Determine the (X, Y) coordinate at the center of the cell enclosing the given text.  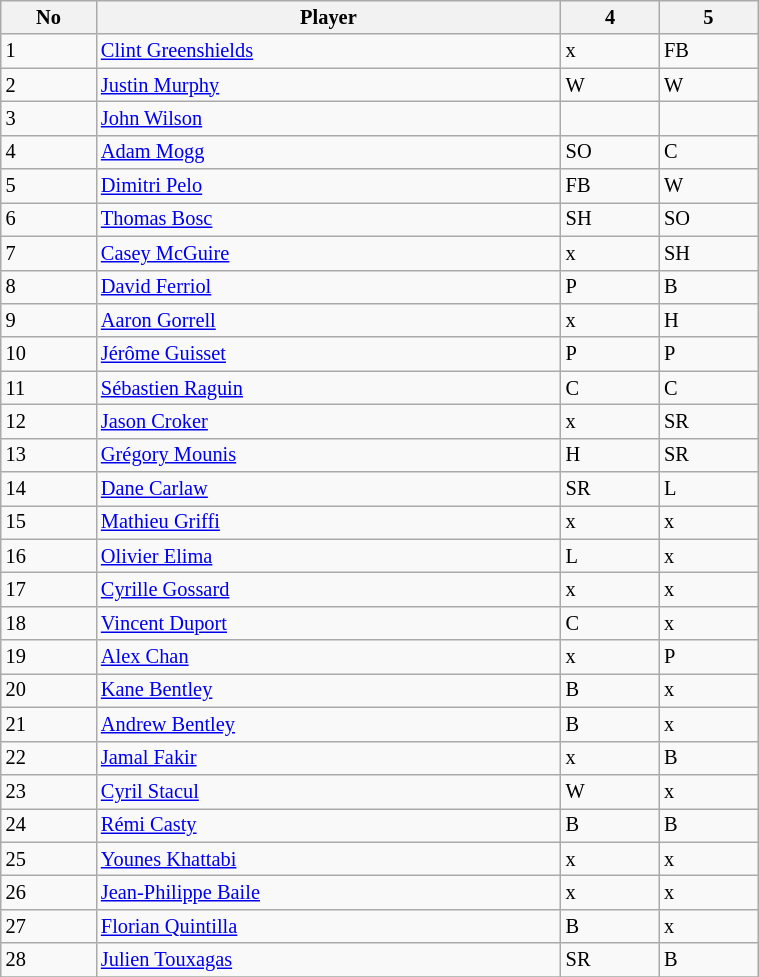
No (48, 17)
Olivier Elima (328, 556)
1 (48, 51)
24 (48, 825)
8 (48, 287)
18 (48, 623)
14 (48, 489)
Aaron Gorrell (328, 320)
19 (48, 657)
Mathieu Griffi (328, 522)
Younes Khattabi (328, 859)
7 (48, 253)
Clint Greenshields (328, 51)
Sébastien Raguin (328, 388)
Jason Croker (328, 421)
Rémi Casty (328, 825)
11 (48, 388)
16 (48, 556)
25 (48, 859)
6 (48, 219)
Jamal Fakir (328, 758)
10 (48, 354)
12 (48, 421)
28 (48, 960)
Florian Quintilla (328, 926)
15 (48, 522)
23 (48, 791)
Julien Touxagas (328, 960)
Justin Murphy (328, 85)
27 (48, 926)
20 (48, 690)
26 (48, 892)
9 (48, 320)
Adam Mogg (328, 152)
17 (48, 589)
Dane Carlaw (328, 489)
2 (48, 85)
Player (328, 17)
David Ferriol (328, 287)
Thomas Bosc (328, 219)
Kane Bentley (328, 690)
22 (48, 758)
Andrew Bentley (328, 724)
John Wilson (328, 118)
Dimitri Pelo (328, 186)
Casey McGuire (328, 253)
Cyrille Gossard (328, 589)
Alex Chan (328, 657)
Cyril Stacul (328, 791)
Jérôme Guisset (328, 354)
Grégory Mounis (328, 455)
21 (48, 724)
Vincent Duport (328, 623)
13 (48, 455)
3 (48, 118)
Jean-Philippe Baile (328, 892)
